Provide the (X, Y) coordinate of the cell's center where the given text is located.  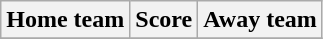
Away team (260, 20)
Home team (66, 20)
Score (164, 20)
